Return the (X, Y) coordinate for the center point of the cell that contains the specified text.  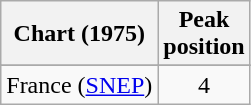
Peakposition (204, 34)
4 (204, 85)
France (SNEP) (80, 85)
Chart (1975) (80, 34)
